Capture the cell that displays the provided text and extract its [X, Y] central coordinate. 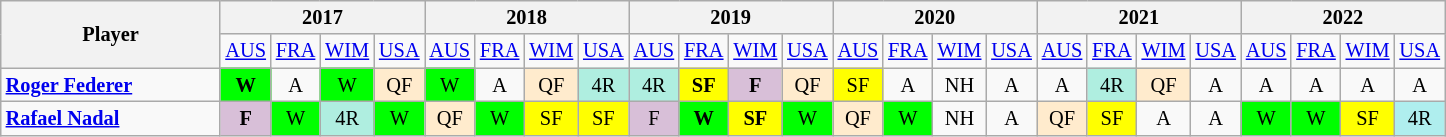
2022 [1343, 17]
2019 [731, 17]
2020 [935, 17]
Player [111, 34]
Roger Federer [111, 85]
2021 [1139, 17]
2018 [526, 17]
2017 [322, 17]
Rafael Nadal [111, 118]
